Find where the given text appears and provide that cell's center as (X, Y) coordinate. 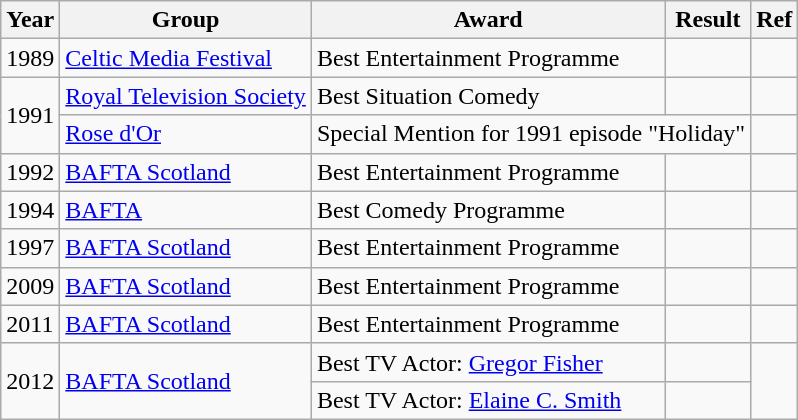
Ref (774, 20)
Year (30, 20)
1997 (30, 248)
Result (708, 20)
1991 (30, 115)
2009 (30, 286)
2012 (30, 381)
Rose d'Or (186, 134)
Celtic Media Festival (186, 58)
Best TV Actor: Gregor Fisher (488, 362)
BAFTA (186, 210)
2011 (30, 324)
Best Situation Comedy (488, 96)
Special Mention for 1991 episode "Holiday" (530, 134)
1994 (30, 210)
Group (186, 20)
1992 (30, 172)
Best Comedy Programme (488, 210)
Royal Television Society (186, 96)
Best TV Actor: Elaine C. Smith (488, 400)
1989 (30, 58)
Award (488, 20)
